Determine the [X, Y] coordinate at the center of the cell enclosing the given text.  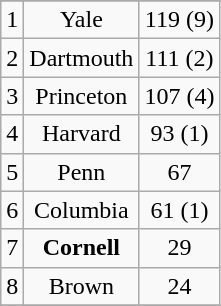
Dartmouth [82, 58]
Yale [82, 20]
Penn [82, 172]
3 [12, 96]
8 [12, 286]
Harvard [82, 134]
111 (2) [180, 58]
1 [12, 20]
4 [12, 134]
61 (1) [180, 210]
5 [12, 172]
107 (4) [180, 96]
Brown [82, 286]
2 [12, 58]
93 (1) [180, 134]
24 [180, 286]
67 [180, 172]
29 [180, 248]
Columbia [82, 210]
Princeton [82, 96]
Cornell [82, 248]
119 (9) [180, 20]
7 [12, 248]
6 [12, 210]
